Search for the cell housing the specified text and yield its (x, y) center coordinate. 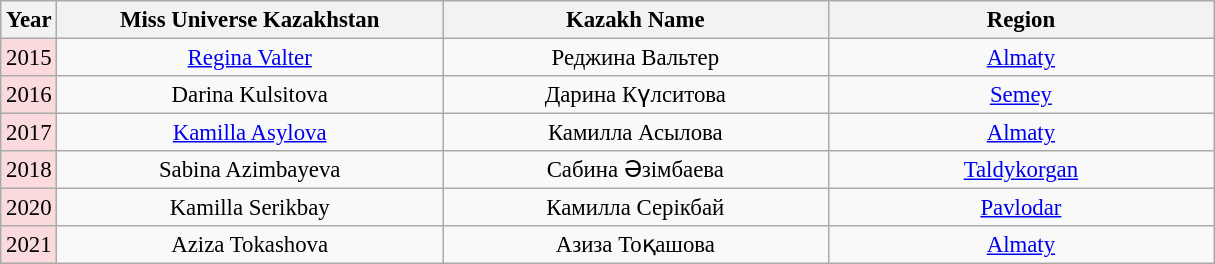
Азиза Тоқашова (635, 245)
Реджина Вальтер (635, 58)
Kazakh Name (635, 20)
Pavlodar (1021, 208)
Darina Kulsitova (250, 95)
Semey (1021, 95)
Taldykorgan (1021, 170)
Камилла Серікбай (635, 208)
2017 (29, 133)
2021 (29, 245)
Miss Universe Kazakhstan (250, 20)
Kamilla Serikbay (250, 208)
Дарина Күлситова (635, 95)
Sabina Azimbayeva (250, 170)
2016 (29, 95)
Region (1021, 20)
Камилла Асылова (635, 133)
Kamilla Asylova (250, 133)
2018 (29, 170)
Сабина Әзімбаева (635, 170)
Aziza Tokashova (250, 245)
2020 (29, 208)
2015 (29, 58)
Year (29, 20)
Regina Valter (250, 58)
